Provide the [X, Y] coordinate of the cell's center where the given text is located.  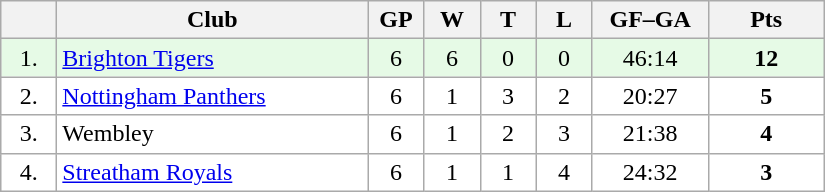
GF–GA [650, 20]
W [452, 20]
46:14 [650, 58]
Nottingham Panthers [212, 96]
Club [212, 20]
3. [29, 134]
GP [396, 20]
4. [29, 172]
20:27 [650, 96]
2. [29, 96]
Brighton Tigers [212, 58]
T [508, 20]
Streatham Royals [212, 172]
21:38 [650, 134]
24:32 [650, 172]
Pts [766, 20]
Wembley [212, 134]
12 [766, 58]
L [564, 20]
1. [29, 58]
5 [766, 96]
